Output the [x, y] coordinate of the center of the cell containing the given text.  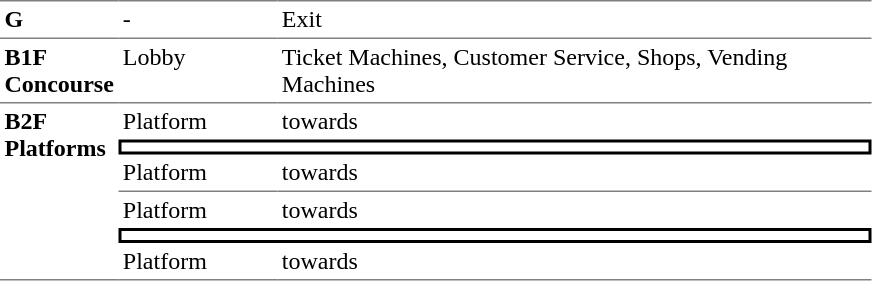
Exit [574, 19]
G [59, 19]
- [198, 19]
Ticket Machines, Customer Service, Shops, Vending Machines [574, 71]
B1FConcourse [59, 71]
B2FPlatforms [59, 192]
Lobby [198, 71]
